From the cell containing the given text, extract its center point as (X, Y) coordinate. 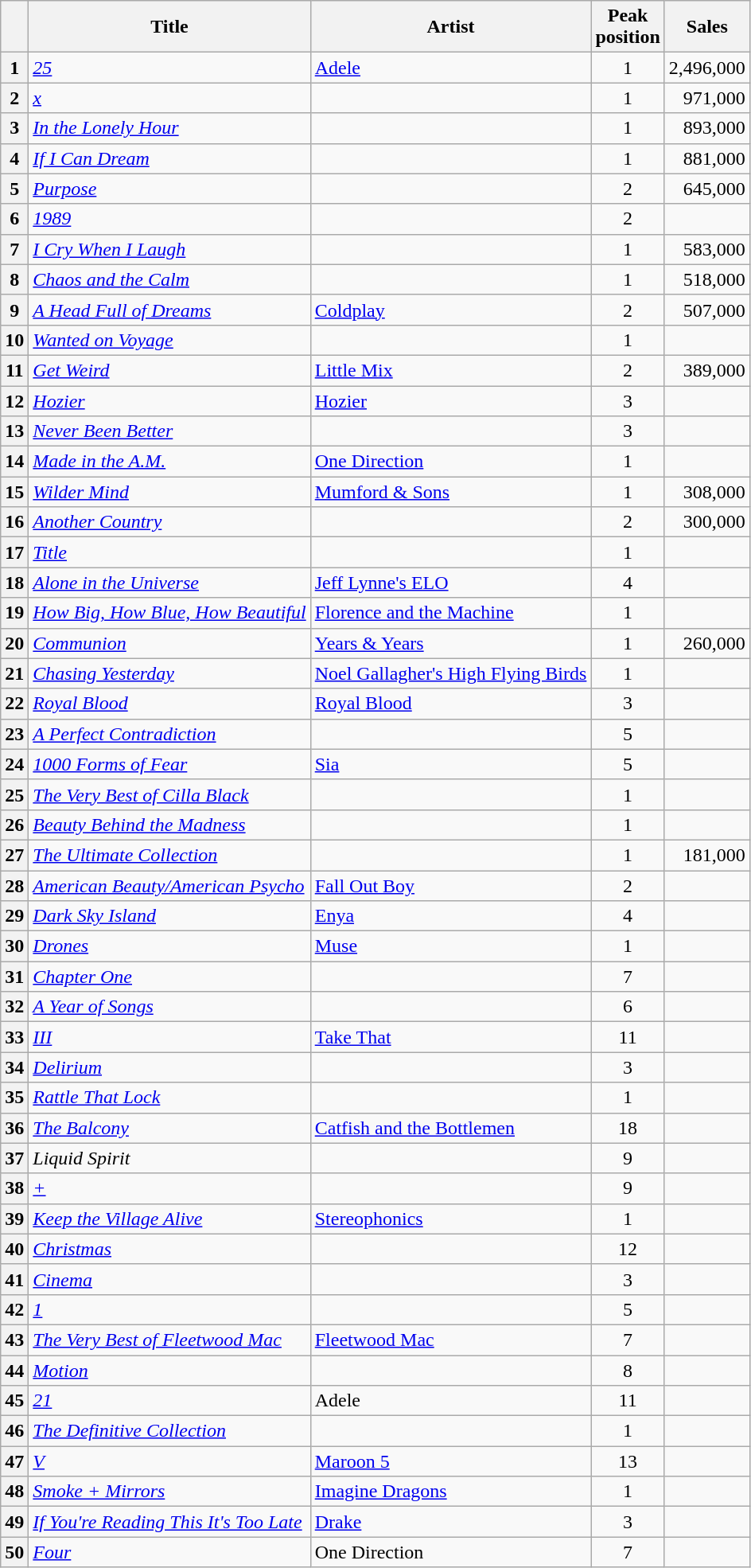
47 (14, 1461)
Florence and the Machine (450, 613)
44 (14, 1370)
Another Country (169, 522)
A Head Full of Dreams (169, 310)
24 (14, 764)
27 (14, 855)
33 (14, 1037)
A Year of Songs (169, 1007)
308,000 (706, 492)
Never Been Better (169, 431)
Little Mix (450, 370)
37 (14, 1158)
Wanted on Voyage (169, 340)
300,000 (706, 522)
23 (14, 734)
The Very Best of Fleetwood Mac (169, 1340)
16 (14, 522)
10 (14, 340)
35 (14, 1098)
1000 Forms of Fear (169, 764)
Purpose (169, 189)
A Perfect Contradiction (169, 734)
Jeff Lynne's ELO (450, 583)
If I Can Dream (169, 158)
III (169, 1037)
893,000 (706, 128)
22 (14, 704)
Motion (169, 1370)
Get Weird (169, 370)
American Beauty/American Psycho (169, 886)
40 (14, 1249)
Christmas (169, 1249)
x (169, 98)
30 (14, 946)
Chaos and the Calm (169, 279)
+ (169, 1188)
507,000 (706, 310)
Mumford & Sons (450, 492)
Take That (450, 1037)
36 (14, 1128)
Drake (450, 1522)
Catfish and the Bottlemen (450, 1128)
The Ultimate Collection (169, 855)
Delirium (169, 1067)
The Definitive Collection (169, 1431)
V (169, 1461)
29 (14, 916)
Artist (450, 27)
Years & Years (450, 643)
Imagine Dragons (450, 1492)
583,000 (706, 249)
645,000 (706, 189)
Cinema (169, 1279)
881,000 (706, 158)
45 (14, 1401)
46 (14, 1431)
971,000 (706, 98)
Sia (450, 764)
28 (14, 886)
Communion (169, 643)
20 (14, 643)
Drones (169, 946)
Coldplay (450, 310)
181,000 (706, 855)
518,000 (706, 279)
The Very Best of Cilla Black (169, 794)
39 (14, 1219)
1989 (169, 219)
I Cry When I Laugh (169, 249)
34 (14, 1067)
If You're Reading This It's Too Late (169, 1522)
Smoke + Mirrors (169, 1492)
Enya (450, 916)
15 (14, 492)
48 (14, 1492)
19 (14, 613)
Chapter One (169, 977)
Fall Out Boy (450, 886)
Four (169, 1552)
260,000 (706, 643)
Liquid Spirit (169, 1158)
Dark Sky Island (169, 916)
49 (14, 1522)
Wilder Mind (169, 492)
Peakposition (628, 27)
Sales (706, 27)
The Balcony (169, 1128)
In the Lonely Hour (169, 128)
14 (14, 462)
38 (14, 1188)
31 (14, 977)
Maroon 5 (450, 1461)
Stereophonics (450, 1219)
17 (14, 552)
26 (14, 825)
Chasing Yesterday (169, 673)
How Big, How Blue, How Beautiful (169, 613)
43 (14, 1340)
41 (14, 1279)
389,000 (706, 370)
Rattle That Lock (169, 1098)
Made in the A.M. (169, 462)
50 (14, 1552)
Noel Gallagher's High Flying Birds (450, 673)
Fleetwood Mac (450, 1340)
32 (14, 1007)
Beauty Behind the Madness (169, 825)
Muse (450, 946)
Alone in the Universe (169, 583)
2,496,000 (706, 68)
42 (14, 1309)
Keep the Village Alive (169, 1219)
